Output the (x, y) coordinate of the center of the cell containing the given text.  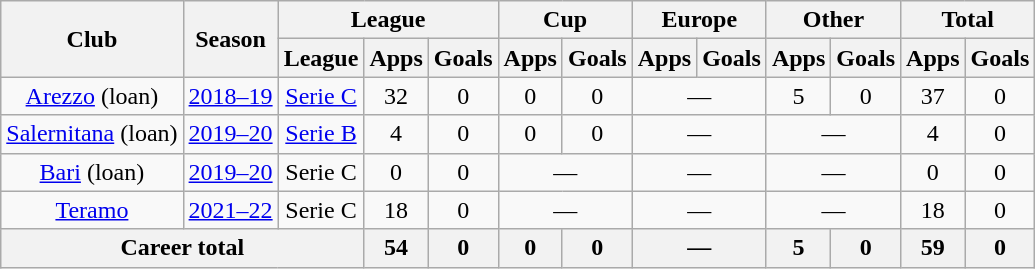
Cup (565, 20)
Serie B (321, 134)
54 (396, 248)
Europe (699, 20)
Bari (loan) (92, 172)
Club (92, 39)
Teramo (92, 210)
Season (230, 39)
37 (933, 96)
2018–19 (230, 96)
Arezzo (loan) (92, 96)
32 (396, 96)
Total (968, 20)
59 (933, 248)
Salernitana (loan) (92, 134)
Other (833, 20)
Career total (182, 248)
2021–22 (230, 210)
